Return [X, Y] of the center of cell containing provided text 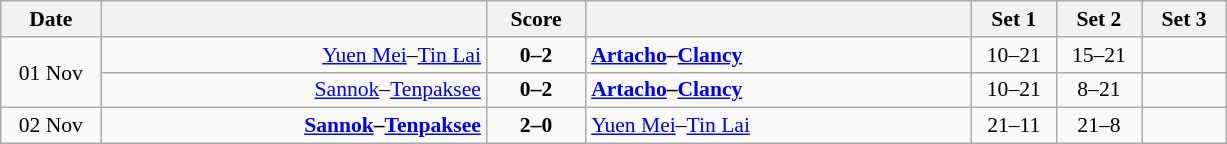
21–11 [1014, 126]
Score [536, 19]
Date [51, 19]
01 Nov [51, 72]
02 Nov [51, 126]
Set 2 [1098, 19]
2–0 [536, 126]
21–8 [1098, 126]
8–21 [1098, 90]
15–21 [1098, 55]
Set 3 [1184, 19]
Set 1 [1014, 19]
